From the cell containing the given text, extract its center point as (X, Y) coordinate. 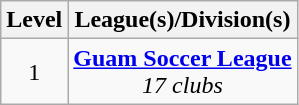
League(s)/Division(s) (182, 20)
Level (34, 20)
Guam Soccer League17 clubs (182, 72)
1 (34, 72)
